Identify which cell holds the provided text, then report its (x, y) central coordinate. 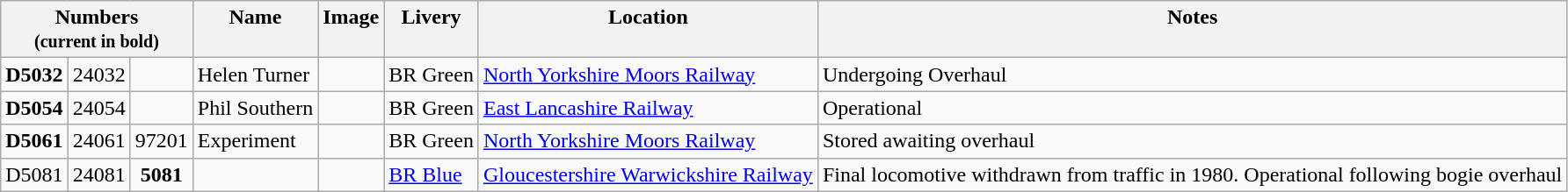
97201 (162, 141)
24081 (98, 174)
Stored awaiting overhaul (1192, 141)
Image (352, 30)
Undergoing Overhaul (1192, 75)
Livery (432, 30)
24032 (98, 75)
24061 (98, 141)
Final locomotive withdrawn from traffic in 1980. Operational following bogie overhaul (1192, 174)
Numbers (current in bold) (97, 30)
BR Blue (432, 174)
East Lancashire Railway (648, 108)
Name (255, 30)
Helen Turner (255, 75)
Notes (1192, 30)
24054 (98, 108)
D5061 (34, 141)
5081 (162, 174)
Operational (1192, 108)
Phil Southern (255, 108)
Experiment (255, 141)
D5032 (34, 75)
Location (648, 30)
D5081 (34, 174)
D5054 (34, 108)
Gloucestershire Warwickshire Railway (648, 174)
